Find where the given text appears and provide that cell's center as [X, Y] coordinate. 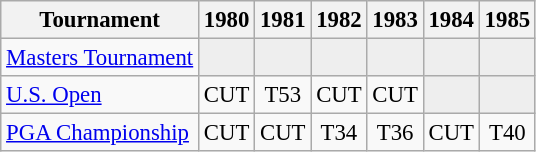
1985 [507, 20]
T40 [507, 133]
U.S. Open [100, 95]
1981 [283, 20]
1982 [339, 20]
1984 [451, 20]
1980 [227, 20]
Tournament [100, 20]
1983 [395, 20]
PGA Championship [100, 133]
T36 [395, 133]
T34 [339, 133]
T53 [283, 95]
Masters Tournament [100, 58]
